Determine the [X, Y] coordinate at the center of the cell enclosing the given text.  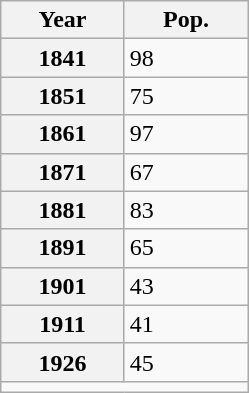
45 [186, 362]
65 [186, 248]
67 [186, 172]
1901 [63, 286]
Pop. [186, 20]
1891 [63, 248]
1851 [63, 96]
97 [186, 134]
43 [186, 286]
83 [186, 210]
98 [186, 58]
1861 [63, 134]
1841 [63, 58]
1926 [63, 362]
75 [186, 96]
1881 [63, 210]
41 [186, 324]
Year [63, 20]
1911 [63, 324]
1871 [63, 172]
